From the cell containing the given text, extract its center point as [X, Y] coordinate. 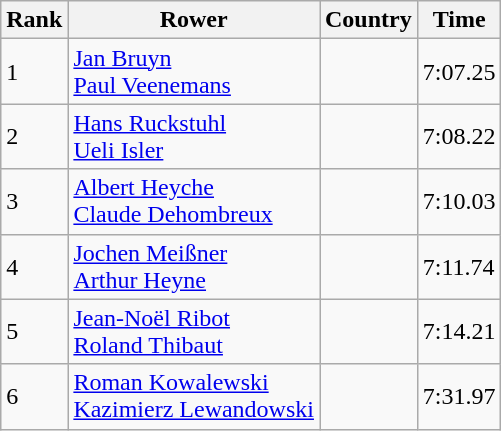
6 [34, 396]
7:14.21 [459, 332]
Jean-Noël RibotRoland Thibaut [194, 332]
Rank [34, 20]
4 [34, 266]
Jochen MeißnerArthur Heyne [194, 266]
7:10.03 [459, 202]
Rower [194, 20]
7:07.25 [459, 72]
Time [459, 20]
Hans RuckstuhlUeli Isler [194, 136]
Albert HeycheClaude Dehombreux [194, 202]
7:11.74 [459, 266]
3 [34, 202]
1 [34, 72]
Roman KowalewskiKazimierz Lewandowski [194, 396]
Country [369, 20]
7:08.22 [459, 136]
7:31.97 [459, 396]
5 [34, 332]
2 [34, 136]
Jan BruynPaul Veenemans [194, 72]
